Find where the given text appears and provide that cell's center as (X, Y) coordinate. 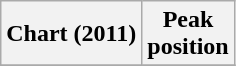
Chart (2011) (72, 34)
Peakposition (188, 34)
